Extract the [x, y] coordinate from the center of the cell holding the provided text.  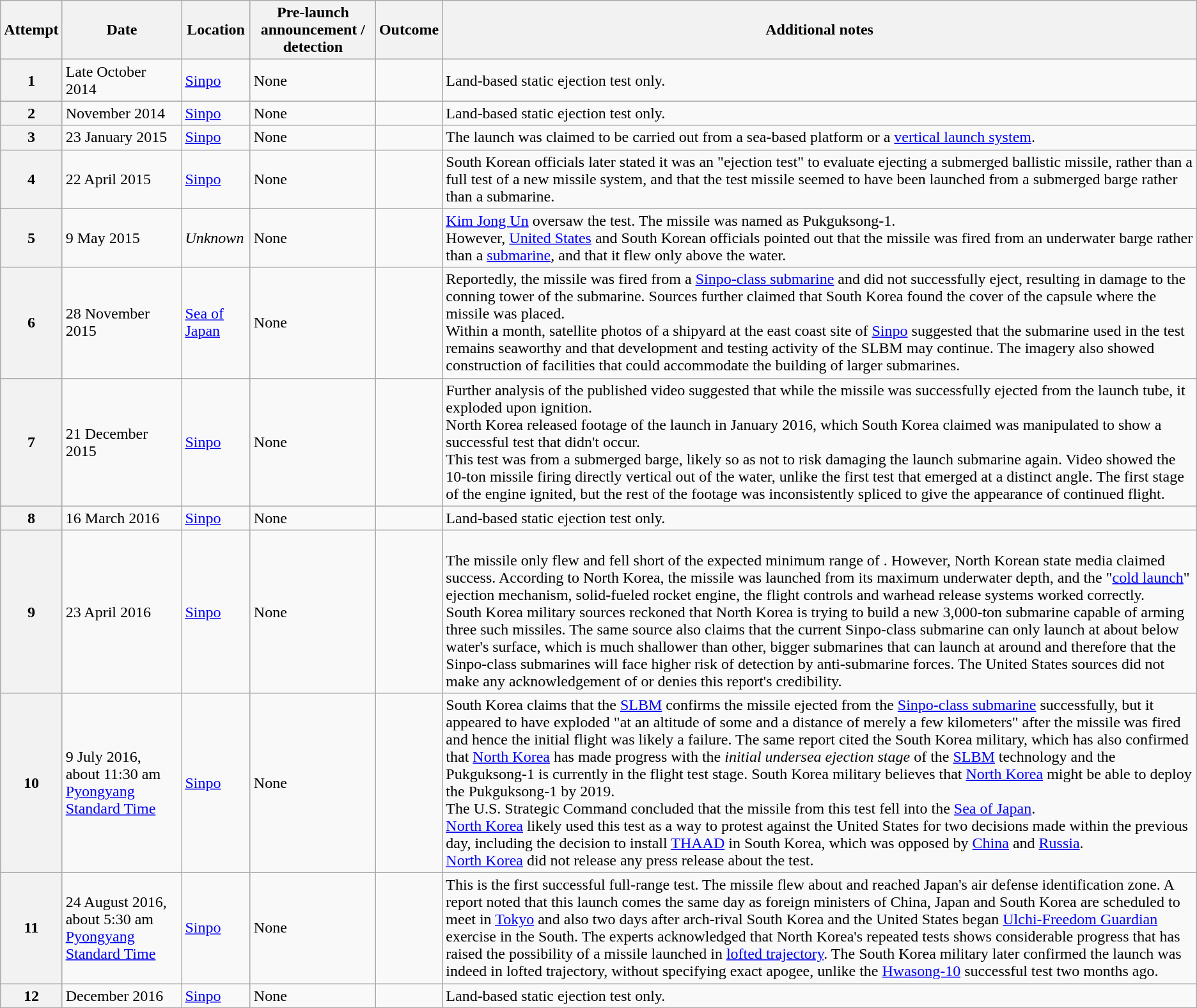
21 December 2015 [121, 442]
9 May 2015 [121, 238]
6 [31, 322]
23 January 2015 [121, 138]
Attempt [31, 30]
Outcome [409, 30]
3 [31, 138]
Additional notes [820, 30]
Sea of Japan [216, 322]
December 2016 [121, 996]
Unknown [216, 238]
Location [216, 30]
22 April 2015 [121, 179]
9 [31, 611]
7 [31, 442]
12 [31, 996]
28 November 2015 [121, 322]
The launch was claimed to be carried out from a sea-based platform or a vertical launch system. [820, 138]
Date [121, 30]
16 March 2016 [121, 518]
November 2014 [121, 113]
9 July 2016, about 11:30 am Pyongyang Standard Time [121, 783]
Pre-launch announcement / detection [313, 30]
5 [31, 238]
2 [31, 113]
8 [31, 518]
Late October 2014 [121, 81]
4 [31, 179]
24 August 2016, about 5:30 am Pyongyang Standard Time [121, 927]
11 [31, 927]
1 [31, 81]
23 April 2016 [121, 611]
10 [31, 783]
